Extract the [X, Y] coordinate from the center of the cell holding the provided text.  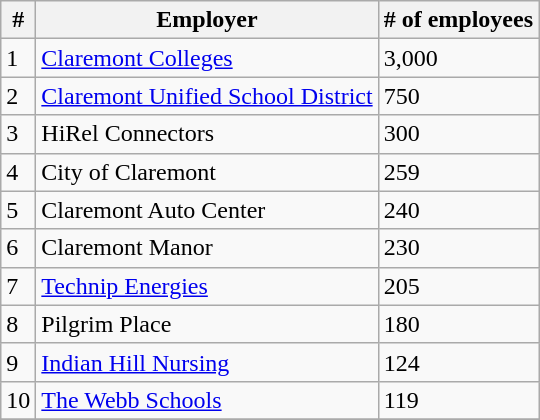
The Webb Schools [207, 400]
Employer [207, 20]
2 [18, 96]
Claremont Colleges [207, 58]
240 [458, 210]
9 [18, 362]
180 [458, 324]
8 [18, 324]
124 [458, 362]
5 [18, 210]
119 [458, 400]
# of employees [458, 20]
Claremont Manor [207, 248]
Claremont Unified School District [207, 96]
Technip Energies [207, 286]
3 [18, 134]
# [18, 20]
Pilgrim Place [207, 324]
259 [458, 172]
750 [458, 96]
230 [458, 248]
10 [18, 400]
4 [18, 172]
Indian Hill Nursing [207, 362]
City of Claremont [207, 172]
HiRel Connectors [207, 134]
205 [458, 286]
1 [18, 58]
300 [458, 134]
6 [18, 248]
3,000 [458, 58]
Claremont Auto Center [207, 210]
7 [18, 286]
